Search for the cell housing the specified text and yield its (X, Y) center coordinate. 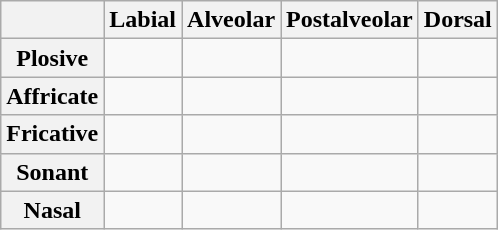
Sonant (52, 172)
Alveolar (232, 20)
Dorsal (458, 20)
Plosive (52, 58)
Fricative (52, 134)
Labial (143, 20)
Postalveolar (350, 20)
Affricate (52, 96)
Nasal (52, 210)
